Capture the cell that displays the provided text and extract its [x, y] central coordinate. 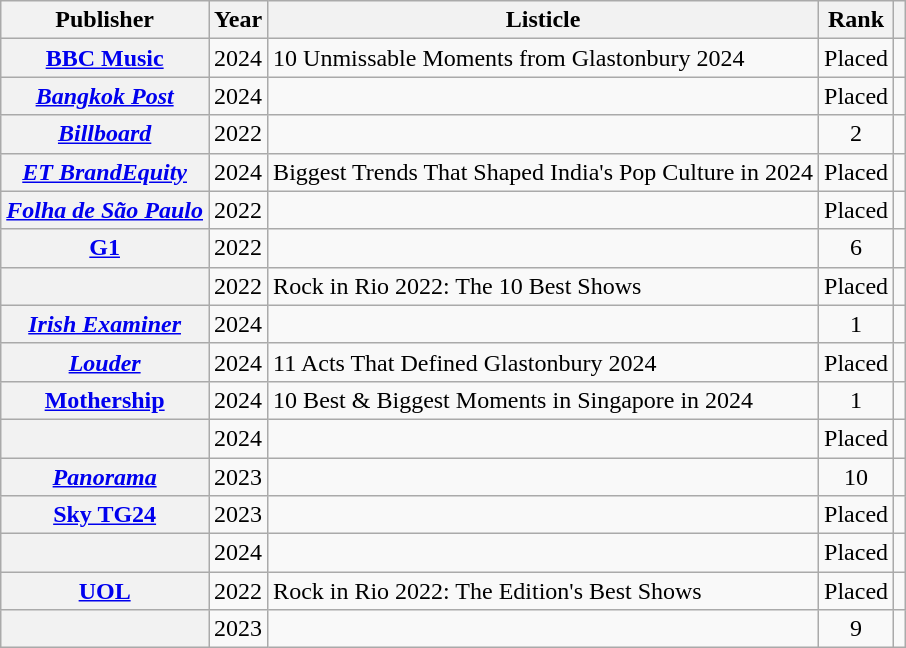
10 [856, 477]
Year [238, 20]
Bangkok Post [105, 96]
Mothership [105, 400]
G1 [105, 248]
Folha de São Paulo [105, 210]
Louder [105, 362]
Publisher [105, 20]
10 Best & Biggest Moments in Singapore in 2024 [544, 400]
Billboard [105, 134]
Irish Examiner [105, 324]
10 Unmissable Moments from Glastonbury 2024 [544, 58]
UOL [105, 591]
ET BrandEquity [105, 172]
9 [856, 629]
Listicle [544, 20]
2 [856, 134]
11 Acts That Defined Glastonbury 2024 [544, 362]
Rock in Rio 2022: The 10 Best Shows [544, 286]
Rank [856, 20]
Biggest Trends That Shaped India's Pop Culture in 2024 [544, 172]
6 [856, 248]
Panorama [105, 477]
BBC Music [105, 58]
Sky TG24 [105, 515]
Rock in Rio 2022: The Edition's Best Shows [544, 591]
